For the text-containing cell, return its midpoint in [x, y] coordinate format. 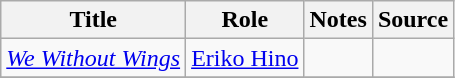
Eriko Hino [245, 58]
Notes [338, 20]
Title [94, 20]
Source [412, 20]
Role [245, 20]
We Without Wings [94, 58]
